Return the [X, Y] coordinate for the center point of the cell that contains the specified text.  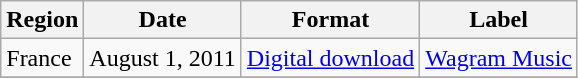
Date [163, 20]
Wagram Music [499, 58]
Region [42, 20]
August 1, 2011 [163, 58]
France [42, 58]
Digital download [330, 58]
Label [499, 20]
Format [330, 20]
